Scan for the cell matching the given text and deliver its (X, Y) coordinate at center. 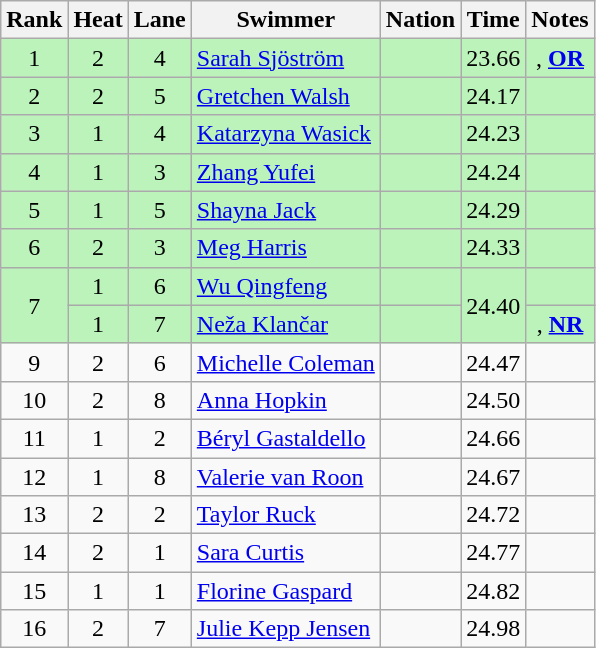
24.72 (494, 515)
Meg Harris (286, 248)
24.29 (494, 210)
14 (34, 553)
Neža Klančar (286, 324)
Zhang Yufei (286, 172)
Wu Qingfeng (286, 286)
Béryl Gastaldello (286, 438)
15 (34, 591)
Shayna Jack (286, 210)
Sarah Sjöström (286, 58)
Taylor Ruck (286, 515)
13 (34, 515)
Notes (560, 20)
24.66 (494, 438)
24.23 (494, 134)
24.17 (494, 96)
Katarzyna Wasick (286, 134)
, NR (560, 324)
Nation (420, 20)
24.33 (494, 248)
12 (34, 477)
Swimmer (286, 20)
16 (34, 629)
Florine Gaspard (286, 591)
Julie Kepp Jensen (286, 629)
24.67 (494, 477)
Valerie van Roon (286, 477)
Rank (34, 20)
Anna Hopkin (286, 400)
Sara Curtis (286, 553)
Michelle Coleman (286, 362)
9 (34, 362)
24.77 (494, 553)
24.98 (494, 629)
Gretchen Walsh (286, 96)
11 (34, 438)
Heat (98, 20)
24.82 (494, 591)
24.47 (494, 362)
Lane (160, 20)
24.40 (494, 305)
10 (34, 400)
24.50 (494, 400)
23.66 (494, 58)
, OR (560, 58)
Time (494, 20)
24.24 (494, 172)
